Search for the cell housing the specified text and yield its (X, Y) center coordinate. 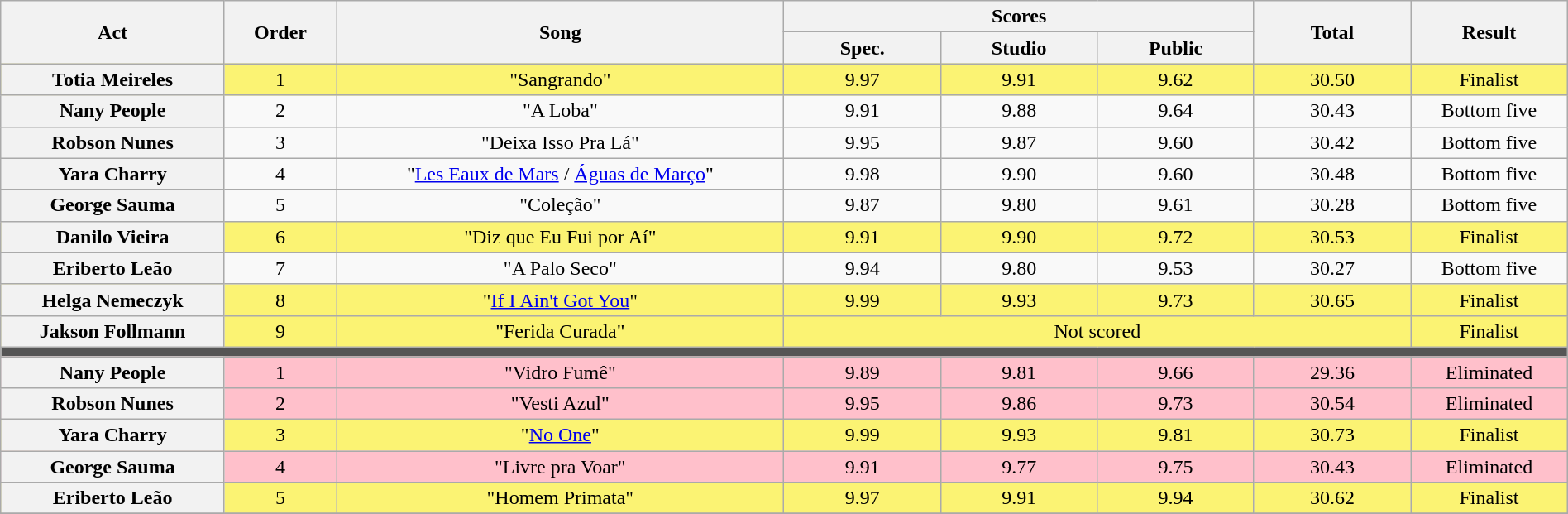
Spec. (862, 48)
6 (280, 237)
"Ferida Curada" (561, 331)
Studio (1019, 48)
9.86 (1019, 404)
Scores (1019, 17)
9.75 (1176, 467)
30.65 (1331, 300)
30.54 (1331, 404)
Public (1176, 48)
Helga Nemeczyk (112, 300)
9.72 (1176, 237)
9.66 (1176, 372)
Order (280, 32)
Jakson Follmann (112, 331)
30.62 (1331, 498)
30.28 (1331, 205)
Totia Meireles (112, 79)
Not scored (1097, 331)
29.36 (1331, 372)
Act (112, 32)
9.62 (1176, 79)
"Vesti Azul" (561, 404)
9.89 (862, 372)
Song (561, 32)
"Vidro Fumê" (561, 372)
9 (280, 331)
Result (1489, 32)
9.61 (1176, 205)
9.98 (862, 174)
30.73 (1331, 435)
"No One" (561, 435)
"Sangrando" (561, 79)
"A Palo Seco" (561, 268)
9.77 (1019, 467)
30.53 (1331, 237)
9.64 (1176, 111)
Danilo Vieira (112, 237)
8 (280, 300)
"Diz que Eu Fui por Aí" (561, 237)
Total (1331, 32)
9.53 (1176, 268)
"Coleção" (561, 205)
"Les Eaux de Mars / Águas de Março" (561, 174)
"Livre pra Voar" (561, 467)
30.48 (1331, 174)
30.27 (1331, 268)
"If I Ain't Got You" (561, 300)
30.42 (1331, 142)
9.88 (1019, 111)
"A Loba" (561, 111)
"Homem Primata" (561, 498)
"Deixa Isso Pra Lá" (561, 142)
7 (280, 268)
30.50 (1331, 79)
